Return the [X, Y] coordinate for the center point of the cell that contains the specified text.  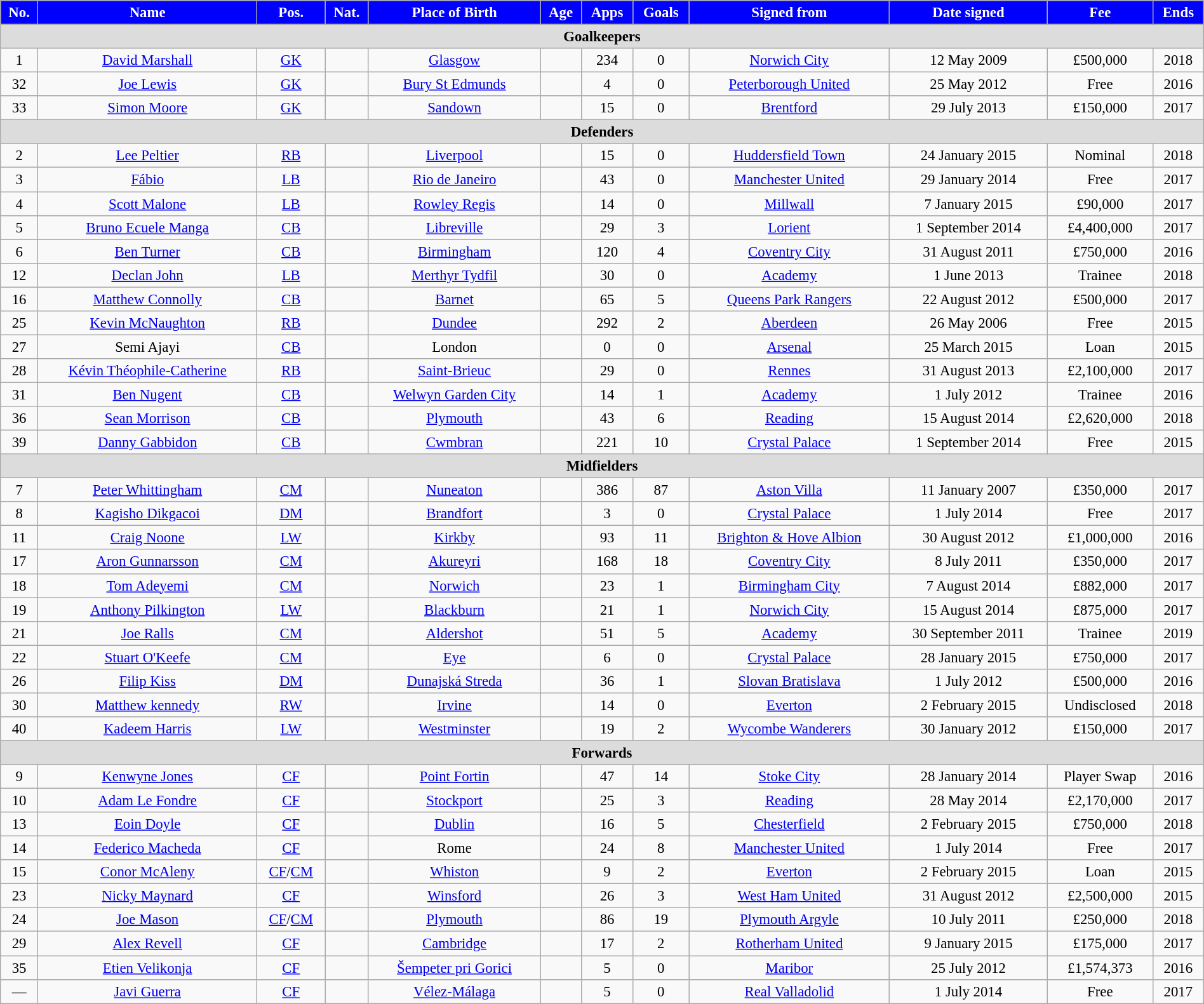
25 March 2015 [968, 347]
£1,000,000 [1100, 538]
7 January 2015 [968, 204]
Lee Peltier [147, 156]
Slovan Bratislava [789, 681]
27 [19, 347]
Bury St Edmunds [455, 84]
Defenders [602, 132]
Bruno Ecuele Manga [147, 227]
Pos. [291, 13]
Joe Ralls [147, 633]
Rotherham United [789, 944]
12 [19, 275]
Joe Mason [147, 920]
West Ham United [789, 896]
Sandown [455, 108]
Filip Kiss [147, 681]
Federico Macheda [147, 848]
93 [607, 538]
Ben Nugent [147, 394]
30 August 2012 [968, 538]
Anthony Pilkington [147, 610]
Glasgow [455, 60]
Merthyr Tydfil [455, 275]
Simon Moore [147, 108]
Stoke City [789, 777]
Declan John [147, 275]
£90,000 [1100, 204]
Vélez-Málaga [455, 991]
Nominal [1100, 156]
29 January 2014 [968, 180]
Birmingham [455, 251]
28 January 2015 [968, 657]
120 [607, 251]
£4,400,000 [1100, 227]
30 January 2012 [968, 729]
Kadeem Harris [147, 729]
Liverpool [455, 156]
7 [19, 490]
Fábio [147, 180]
10 July 2011 [968, 920]
Aberdeen [789, 323]
Alex Revell [147, 944]
£2,100,000 [1100, 371]
London [455, 347]
Joe Lewis [147, 84]
Ben Turner [147, 251]
13 [19, 824]
Undisclosed [1100, 705]
Kirkby [455, 538]
2019 [1178, 633]
Huddersfield Town [789, 156]
Peter Whittingham [147, 490]
26 May 2006 [968, 323]
Conor McAleny [147, 872]
28 May 2014 [968, 801]
Millwall [789, 204]
Scott Malone [147, 204]
40 [19, 729]
47 [607, 777]
168 [607, 562]
87 [661, 490]
Matthew Connolly [147, 299]
Kevin McNaughton [147, 323]
Rome [455, 848]
Place of Birth [455, 13]
31 August 2011 [968, 251]
£2,620,000 [1100, 418]
Nat. [347, 13]
Aron Gunnarsson [147, 562]
11 January 2007 [968, 490]
Dublin [455, 824]
Stuart O'Keefe [147, 657]
Cambridge [455, 944]
Lorient [789, 227]
Winsford [455, 896]
Nuneaton [455, 490]
Welwyn Garden City [455, 394]
28 January 2014 [968, 777]
£882,000 [1100, 586]
Rowley Regis [455, 204]
Age [561, 13]
24 January 2015 [968, 156]
Midfielders [602, 466]
David Marshall [147, 60]
Plymouth Argyle [789, 920]
£875,000 [1100, 610]
Forwards [602, 753]
Saint-Brieuc [455, 371]
Adam Le Fondre [147, 801]
28 [19, 371]
Danny Gabbidon [147, 443]
22 [19, 657]
35 [19, 968]
£175,000 [1100, 944]
39 [19, 443]
22 August 2012 [968, 299]
£2,500,000 [1100, 896]
Wycombe Wanderers [789, 729]
Javi Guerra [147, 991]
31 [19, 394]
Matthew kennedy [147, 705]
No. [19, 13]
25 May 2012 [968, 84]
Real Valladolid [789, 991]
Birmingham City [789, 586]
Name [147, 13]
Šempeter pri Gorici [455, 968]
292 [607, 323]
Nicky Maynard [147, 896]
Chesterfield [789, 824]
Goals [661, 13]
Semi Ajayi [147, 347]
Signed from [789, 13]
Date signed [968, 13]
Libreville [455, 227]
65 [607, 299]
31 August 2012 [968, 896]
86 [607, 920]
Kévin Théophile-Catherine [147, 371]
Brandfort [455, 514]
Norwich [455, 586]
Aldershot [455, 633]
8 July 2011 [968, 562]
Point Fortin [455, 777]
Arsenal [789, 347]
32 [19, 84]
Kenwyne Jones [147, 777]
7 August 2014 [968, 586]
29 July 2013 [968, 108]
12 May 2009 [968, 60]
Brighton & Hove Albion [789, 538]
Brentford [789, 108]
Dundee [455, 323]
221 [607, 443]
31 August 2013 [968, 371]
Dunajská Streda [455, 681]
Etien Velikonja [147, 968]
Irvine [455, 705]
£2,170,000 [1100, 801]
Goalkeepers [602, 37]
Westminster [455, 729]
Akureyri [455, 562]
£250,000 [1100, 920]
Queens Park Rangers [789, 299]
Aston Villa [789, 490]
Ends [1178, 13]
Whiston [455, 872]
Kagisho Dikgacoi [147, 514]
— [19, 991]
Peterborough United [789, 84]
51 [607, 633]
9 January 2015 [968, 944]
1 June 2013 [968, 275]
Rio de Janeiro [455, 180]
25 July 2012 [968, 968]
RW [291, 705]
Stockport [455, 801]
Eye [455, 657]
30 September 2011 [968, 633]
Sean Morrison [147, 418]
Player Swap [1100, 777]
Cwmbran [455, 443]
£1,574,373 [1100, 968]
Maribor [789, 968]
234 [607, 60]
33 [19, 108]
Blackburn [455, 610]
Eoin Doyle [147, 824]
Tom Adeyemi [147, 586]
Fee [1100, 13]
Barnet [455, 299]
Apps [607, 13]
Craig Noone [147, 538]
Rennes [789, 371]
386 [607, 490]
